Scan for the cell matching the given text and deliver its (X, Y) coordinate at center. 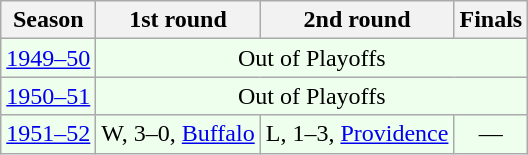
L, 1–3, Providence (357, 134)
W, 3–0, Buffalo (178, 134)
1951–52 (48, 134)
— (491, 134)
1st round (178, 20)
1949–50 (48, 58)
1950–51 (48, 96)
Season (48, 20)
Finals (491, 20)
2nd round (357, 20)
